Locate the cell with the specified text and output its [x, y] center coordinate. 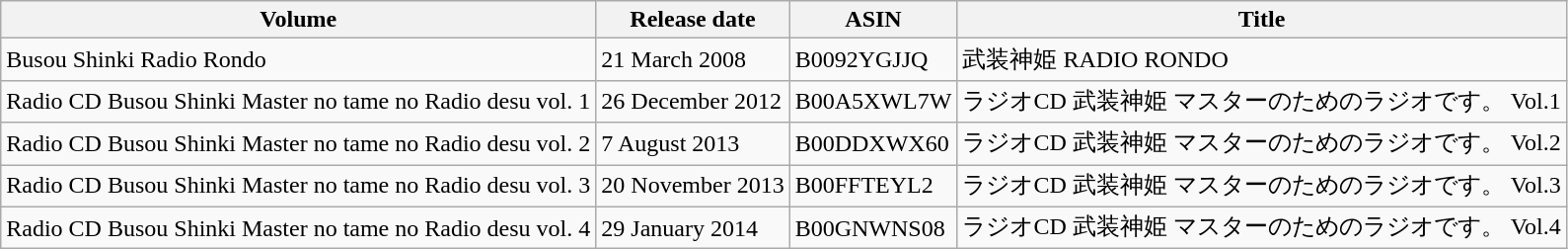
B0092YGJJQ [873, 59]
B00DDXWX60 [873, 144]
29 January 2014 [693, 227]
武装神姫 RADIO RONDO [1261, 59]
ラジオCD 武装神姫 マスターのためのラジオです。 Vol.4 [1261, 227]
Release date [693, 20]
Radio CD Busou Shinki Master no tame no Radio desu vol. 3 [298, 186]
ラジオCD 武装神姫 マスターのためのラジオです。 Vol.2 [1261, 144]
B00A5XWL7W [873, 101]
21 March 2008 [693, 59]
20 November 2013 [693, 186]
Radio CD Busou Shinki Master no tame no Radio desu vol. 2 [298, 144]
7 August 2013 [693, 144]
B00GNWNS08 [873, 227]
26 December 2012 [693, 101]
Radio CD Busou Shinki Master no tame no Radio desu vol. 1 [298, 101]
ラジオCD 武装神姫 マスターのためのラジオです。 Vol.1 [1261, 101]
B00FFTEYL2 [873, 186]
Volume [298, 20]
ASIN [873, 20]
ラジオCD 武装神姫 マスターのためのラジオです。 Vol.3 [1261, 186]
Title [1261, 20]
Busou Shinki Radio Rondo [298, 59]
Radio CD Busou Shinki Master no tame no Radio desu vol. 4 [298, 227]
